Provide the (X, Y) coordinate of the cell's center where the given text is located.  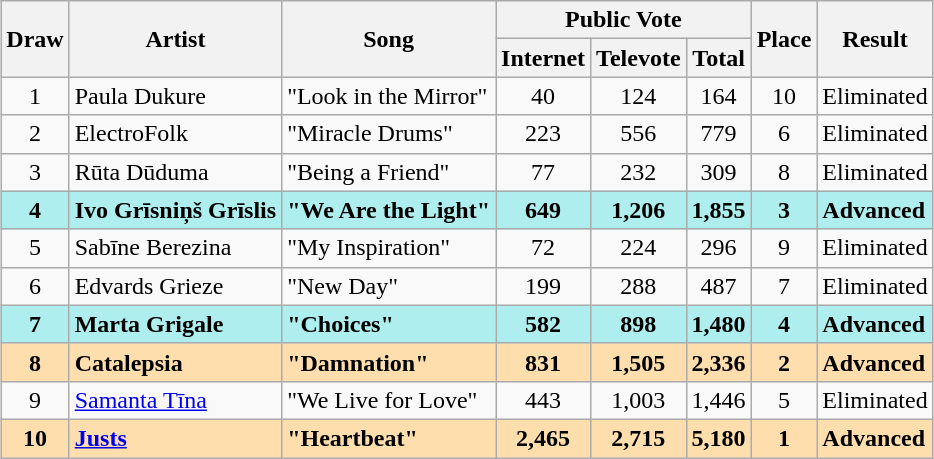
Rūta Dūduma (175, 172)
Ivo Grīsniņš Grīslis (175, 210)
"Being a Friend" (389, 172)
72 (544, 248)
649 (544, 210)
2,715 (638, 438)
288 (638, 286)
Samanta Tīna (175, 400)
1,505 (638, 362)
"We Are the Light" (389, 210)
Song (389, 39)
Sabīne Berezina (175, 248)
1,480 (718, 324)
309 (718, 172)
"My Inspiration" (389, 248)
Draw (35, 39)
443 (544, 400)
5,180 (718, 438)
"New Day" (389, 286)
Public Vote (624, 20)
Edvards Grieze (175, 286)
831 (544, 362)
"Damnation" (389, 362)
1,003 (638, 400)
77 (544, 172)
487 (718, 286)
"Miracle Drums" (389, 134)
2,336 (718, 362)
Paula Dukure (175, 96)
Justs (175, 438)
Marta Grigale (175, 324)
Result (875, 39)
1,446 (718, 400)
296 (718, 248)
Internet (544, 58)
"We Live for Love" (389, 400)
164 (718, 96)
556 (638, 134)
223 (544, 134)
582 (544, 324)
224 (638, 248)
"Choices" (389, 324)
Artist (175, 39)
40 (544, 96)
ElectroFolk (175, 134)
199 (544, 286)
1,206 (638, 210)
Catalepsia (175, 362)
898 (638, 324)
"Heartbeat" (389, 438)
Total (718, 58)
1,855 (718, 210)
Televote (638, 58)
124 (638, 96)
Place (784, 39)
"Look in the Mirror" (389, 96)
232 (638, 172)
779 (718, 134)
2,465 (544, 438)
